Return the [x, y] coordinate for the center point of the cell that contains the specified text.  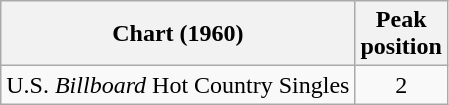
Peakposition [401, 34]
U.S. Billboard Hot Country Singles [178, 85]
Chart (1960) [178, 34]
2 [401, 85]
